Return (X, Y) of the center of cell containing provided text 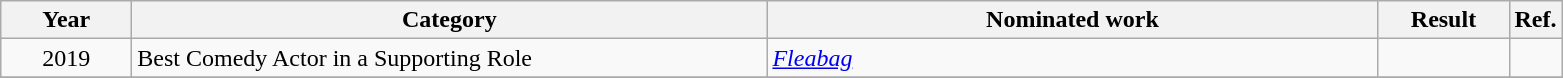
Category (450, 20)
Ref. (1536, 20)
Best Comedy Actor in a Supporting Role (450, 58)
2019 (66, 58)
Nominated work (1072, 20)
Year (66, 20)
Result (1444, 20)
Fleabag (1072, 58)
